From the cell containing the given text, extract its center point as (X, Y) coordinate. 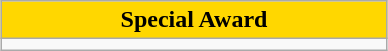
Special Award (194, 20)
